Search for the cell housing the specified text and yield its [X, Y] center coordinate. 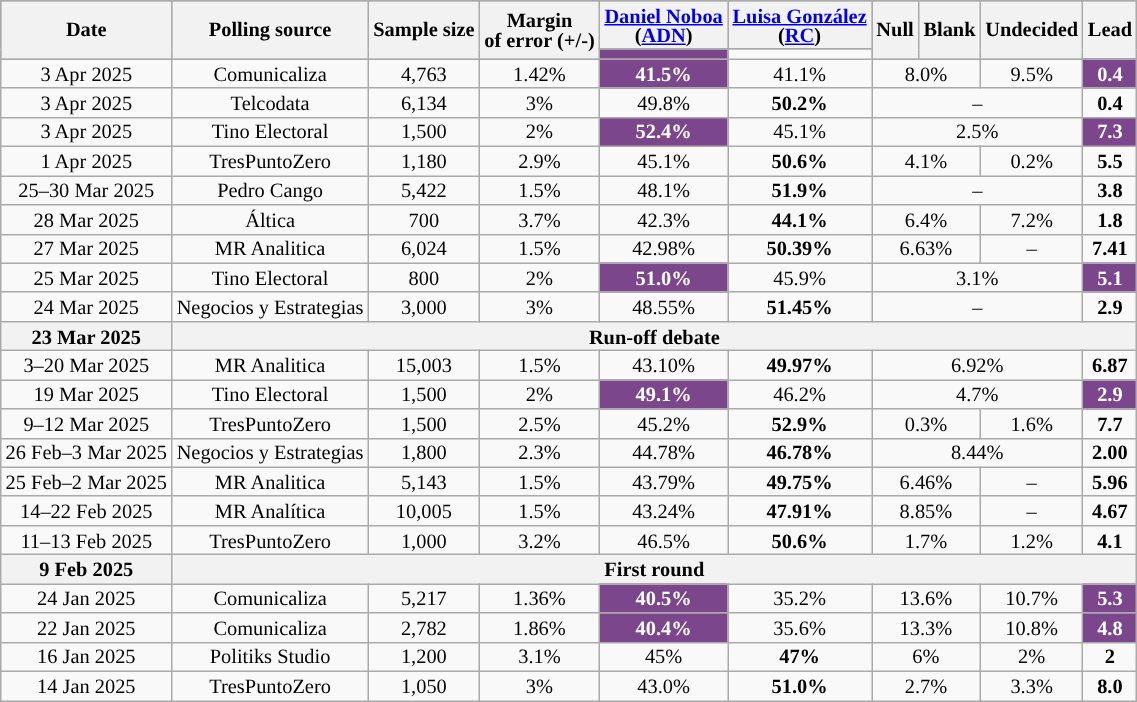
44.1% [800, 218]
25 Feb–2 Mar 2025 [86, 482]
23 Mar 2025 [86, 336]
Sample size [424, 29]
4,763 [424, 74]
25 Mar 2025 [86, 278]
1.8 [1110, 218]
2 [1110, 656]
Pedro Cango [270, 190]
700 [424, 218]
6,134 [424, 102]
50.39% [800, 248]
22 Jan 2025 [86, 628]
35.6% [800, 628]
5,217 [424, 598]
3.2% [539, 540]
10.7% [1032, 598]
2,782 [424, 628]
MR Analítica [270, 510]
49.97% [800, 364]
1.86% [539, 628]
40.5% [664, 598]
5.5 [1110, 160]
48.55% [664, 306]
3.8 [1110, 190]
5.3 [1110, 598]
Null [896, 29]
4.7% [978, 394]
24 Mar 2025 [86, 306]
41.5% [664, 74]
Blank [950, 29]
43.79% [664, 482]
6.63% [926, 248]
43.0% [664, 686]
28 Mar 2025 [86, 218]
42.3% [664, 218]
Telcodata [270, 102]
1.36% [539, 598]
3.7% [539, 218]
1.7% [926, 540]
9.5% [1032, 74]
6,024 [424, 248]
1,800 [424, 452]
52.4% [664, 132]
Polling source [270, 29]
26 Feb–3 Mar 2025 [86, 452]
Undecided [1032, 29]
800 [424, 278]
0.2% [1032, 160]
6.87 [1110, 364]
35.2% [800, 598]
45% [664, 656]
5.1 [1110, 278]
45.9% [800, 278]
Politiks Studio [270, 656]
7.3 [1110, 132]
40.4% [664, 628]
44.78% [664, 452]
6.4% [926, 218]
2.9% [539, 160]
Luisa González(RC) [800, 24]
51.9% [800, 190]
49.75% [800, 482]
6.92% [978, 364]
1.2% [1032, 540]
5.96 [1110, 482]
1.42% [539, 74]
6.46% [926, 482]
52.9% [800, 424]
0.3% [926, 424]
19 Mar 2025 [86, 394]
24 Jan 2025 [86, 598]
7.2% [1032, 218]
13.6% [926, 598]
14–22 Feb 2025 [86, 510]
4.67 [1110, 510]
42.98% [664, 248]
Áltica [270, 218]
1,180 [424, 160]
46.5% [664, 540]
9–12 Mar 2025 [86, 424]
4.1 [1110, 540]
Daniel Noboa(ADN) [664, 24]
4.8 [1110, 628]
51.45% [800, 306]
49.8% [664, 102]
1,200 [424, 656]
46.78% [800, 452]
Lead [1110, 29]
2.7% [926, 686]
43.10% [664, 364]
Date [86, 29]
2.3% [539, 452]
10.8% [1032, 628]
15,003 [424, 364]
Run-off debate [654, 336]
Marginof error (+/-) [539, 29]
9 Feb 2025 [86, 568]
6% [926, 656]
25–30 Mar 2025 [86, 190]
50.2% [800, 102]
41.1% [800, 74]
8.0 [1110, 686]
45.2% [664, 424]
13.3% [926, 628]
49.1% [664, 394]
47.91% [800, 510]
3.3% [1032, 686]
5,143 [424, 482]
48.1% [664, 190]
3,000 [424, 306]
16 Jan 2025 [86, 656]
1.6% [1032, 424]
7.7 [1110, 424]
14 Jan 2025 [86, 686]
8.0% [926, 74]
1,000 [424, 540]
8.85% [926, 510]
46.2% [800, 394]
3–20 Mar 2025 [86, 364]
5,422 [424, 190]
27 Mar 2025 [86, 248]
47% [800, 656]
1,050 [424, 686]
7.41 [1110, 248]
2.00 [1110, 452]
43.24% [664, 510]
First round [654, 568]
4.1% [926, 160]
1 Apr 2025 [86, 160]
11–13 Feb 2025 [86, 540]
8.44% [978, 452]
10,005 [424, 510]
